Identify which cell holds the provided text, then report its (X, Y) central coordinate. 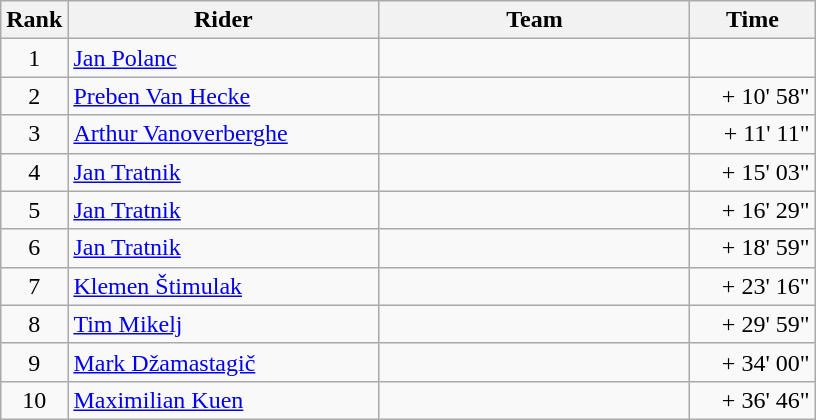
Maximilian Kuen (224, 400)
+ 11' 11" (752, 134)
+ 34' 00" (752, 362)
+ 15' 03" (752, 172)
10 (34, 400)
Rank (34, 20)
Klemen Štimulak (224, 286)
Tim Mikelj (224, 324)
+ 36' 46" (752, 400)
7 (34, 286)
2 (34, 96)
Rider (224, 20)
Mark Džamastagič (224, 362)
+ 16' 29" (752, 210)
5 (34, 210)
Arthur Vanoverberghe (224, 134)
6 (34, 248)
3 (34, 134)
Preben Van Hecke (224, 96)
Time (752, 20)
Team (534, 20)
Jan Polanc (224, 58)
+ 23' 16" (752, 286)
+ 10' 58" (752, 96)
+ 29' 59" (752, 324)
8 (34, 324)
9 (34, 362)
4 (34, 172)
+ 18' 59" (752, 248)
1 (34, 58)
